From the cell containing the given text, extract its center point as (x, y) coordinate. 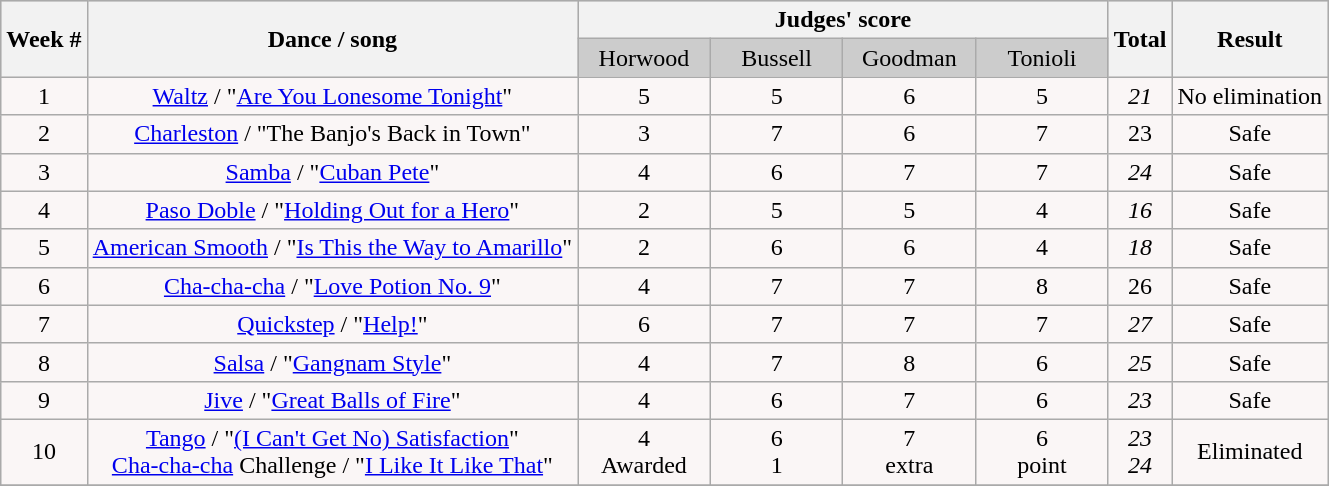
Bussell (776, 58)
10 (44, 452)
26 (1140, 286)
27 (1140, 324)
Eliminated (1250, 452)
Tango / "(I Can't Get No) Satisfaction"Cha-cha-cha Challenge / "I Like It Like That" (332, 452)
American Smooth / "Is This the Way to Amarillo" (332, 248)
Jive / "Great Balls of Fire" (332, 400)
25 (1140, 362)
1 (44, 96)
Total (1140, 39)
Waltz / "Are You Lonesome Tonight" (332, 96)
61 (776, 452)
Result (1250, 39)
Samba / "Cuban Pete" (332, 172)
No elimination (1250, 96)
Dance / song (332, 39)
6point (1042, 452)
Horwood (644, 58)
16 (1140, 210)
4Awarded (644, 452)
21 (1140, 96)
24 (1140, 172)
18 (1140, 248)
Charleston / "The Banjo's Back in Town" (332, 134)
Salsa / "Gangnam Style" (332, 362)
Quickstep / "Help!" (332, 324)
Cha-cha-cha / "Love Potion No. 9" (332, 286)
9 (44, 400)
2324 (1140, 452)
Goodman (910, 58)
Judges' score (844, 20)
Tonioli (1042, 58)
7extra (910, 452)
Week # (44, 39)
Paso Doble / "Holding Out for a Hero" (332, 210)
